Detect which cell encompasses the target text, then output its [x, y] center coordinate. 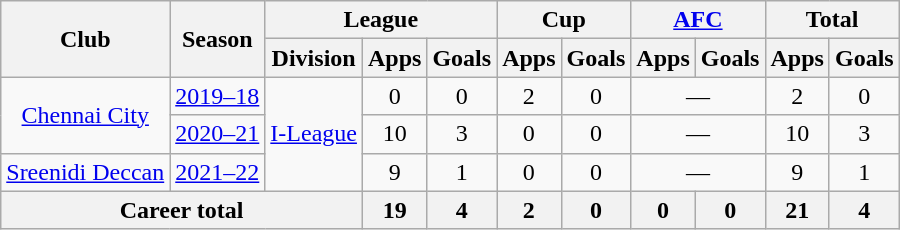
Division [314, 58]
I-League [314, 134]
2021–22 [218, 172]
21 [797, 210]
Career total [182, 210]
Chennai City [86, 115]
AFC [698, 20]
Club [86, 39]
Total [832, 20]
2020–21 [218, 134]
Sreenidi Deccan [86, 172]
2019–18 [218, 96]
League [381, 20]
19 [394, 210]
Cup [564, 20]
Season [218, 39]
